From the cell containing the given text, extract its center point as [x, y] coordinate. 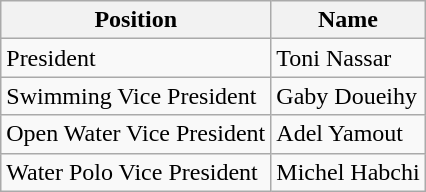
Swimming Vice President [136, 96]
Gaby Doueihy [348, 96]
Open Water Vice President [136, 134]
Toni Nassar [348, 58]
Position [136, 20]
President [136, 58]
Name [348, 20]
Adel Yamout [348, 134]
Michel Habchi [348, 172]
Water Polo Vice President [136, 172]
